Scan for the cell matching the given text and deliver its (X, Y) coordinate at center. 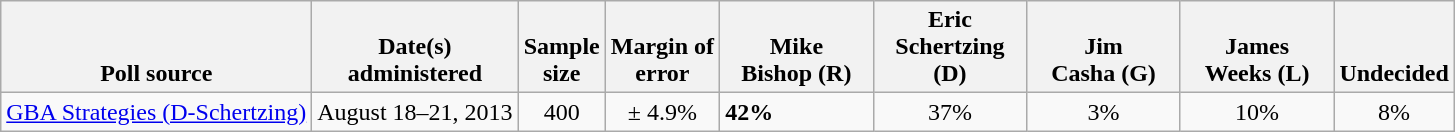
Margin oferror (662, 47)
3% (1104, 112)
8% (1394, 112)
GBA Strategies (D-Schertzing) (156, 112)
37% (950, 112)
MikeBishop (R) (797, 47)
JamesWeeks (L) (1257, 47)
± 4.9% (662, 112)
Date(s)administered (415, 47)
JimCasha (G) (1104, 47)
400 (562, 112)
Samplesize (562, 47)
August 18–21, 2013 (415, 112)
Undecided (1394, 47)
42% (797, 112)
EricSchertzing (D) (950, 47)
Poll source (156, 47)
10% (1257, 112)
